Determine the [X, Y] coordinate at the center of the cell enclosing the given text.  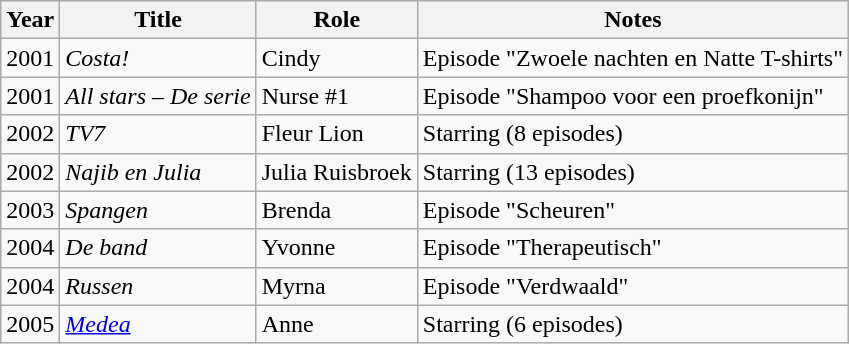
Julia Ruisbroek [336, 172]
Spangen [158, 210]
Notes [632, 20]
Brenda [336, 210]
Myrna [336, 286]
Year [30, 20]
Najib en Julia [158, 172]
Starring (6 episodes) [632, 324]
2003 [30, 210]
Yvonne [336, 248]
2005 [30, 324]
Russen [158, 286]
Starring (8 episodes) [632, 134]
All stars – De serie [158, 96]
Episode "Zwoele nachten en Natte T-shirts" [632, 58]
Title [158, 20]
Episode "Shampoo voor een proefkonijn" [632, 96]
Episode "Scheuren" [632, 210]
Role [336, 20]
TV7 [158, 134]
Costa! [158, 58]
Cindy [336, 58]
Episode "Verdwaald" [632, 286]
Medea [158, 324]
De band [158, 248]
Fleur Lion [336, 134]
Nurse #1 [336, 96]
Anne [336, 324]
Starring (13 episodes) [632, 172]
Episode "Therapeutisch" [632, 248]
